Return the [x, y] coordinate for the center point of the cell that contains the specified text.  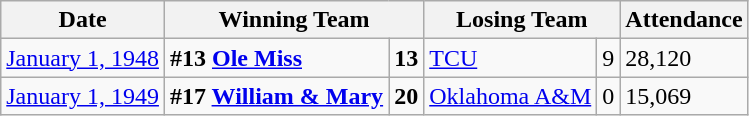
20 [406, 96]
0 [608, 96]
9 [608, 58]
January 1, 1949 [83, 96]
Winning Team [294, 20]
28,120 [684, 58]
#17 William & Mary [276, 96]
#13 Ole Miss [276, 58]
January 1, 1948 [83, 58]
Losing Team [522, 20]
TCU [510, 58]
Attendance [684, 20]
13 [406, 58]
Date [83, 20]
15,069 [684, 96]
Oklahoma A&M [510, 96]
